Scan for the cell matching the given text and deliver its [X, Y] coordinate at center. 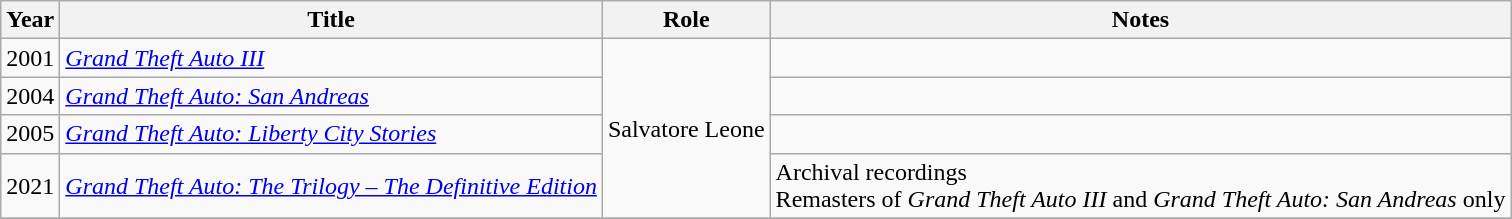
Grand Theft Auto III [332, 58]
Notes [1140, 20]
Salvatore Leone [686, 128]
2001 [30, 58]
Grand Theft Auto: San Andreas [332, 96]
2005 [30, 134]
Title [332, 20]
Year [30, 20]
2021 [30, 186]
Grand Theft Auto: The Trilogy – The Definitive Edition [332, 186]
2004 [30, 96]
Archival recordingsRemasters of Grand Theft Auto III and Grand Theft Auto: San Andreas only [1140, 186]
Role [686, 20]
Grand Theft Auto: Liberty City Stories [332, 134]
